Return the [x, y] coordinate for the center point of the cell that contains the specified text.  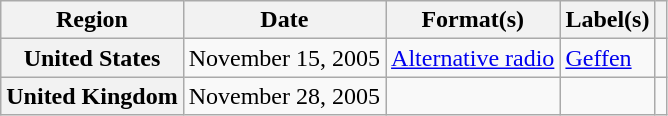
Geffen [608, 58]
Label(s) [608, 20]
November 15, 2005 [284, 58]
Format(s) [473, 20]
Alternative radio [473, 58]
United Kingdom [92, 96]
November 28, 2005 [284, 96]
United States [92, 58]
Date [284, 20]
Region [92, 20]
